Extract the (X, Y) coordinate from the center of the cell holding the provided text.  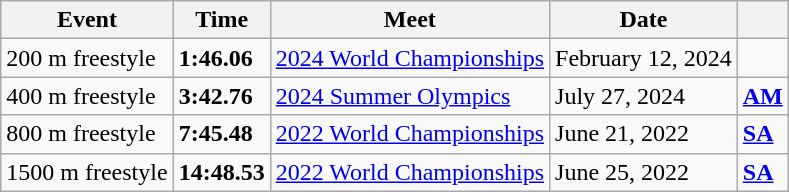
2024 Summer Olympics (410, 96)
3:42.76 (222, 96)
June 21, 2022 (644, 134)
July 27, 2024 (644, 96)
200 m freestyle (87, 58)
800 m freestyle (87, 134)
2024 World Championships (410, 58)
AM (762, 96)
Date (644, 20)
Time (222, 20)
7:45.48 (222, 134)
14:48.53 (222, 172)
1:46.06 (222, 58)
February 12, 2024 (644, 58)
June 25, 2022 (644, 172)
1500 m freestyle (87, 172)
Event (87, 20)
400 m freestyle (87, 96)
Meet (410, 20)
